Determine the [x, y] coordinate at the center of the cell enclosing the given text.  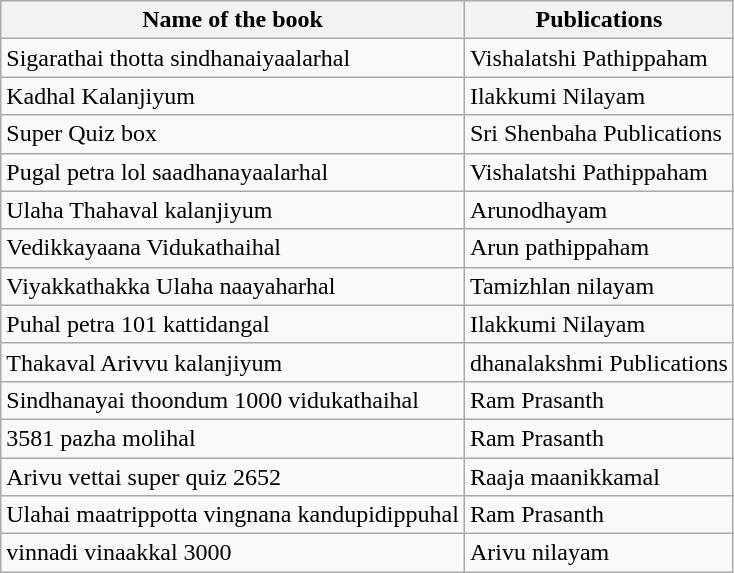
Viyakkathakka Ulaha naayaharhal [233, 286]
dhanalakshmi Publications [598, 362]
Publications [598, 20]
Name of the book [233, 20]
Super Quiz box [233, 134]
Pugal petra lol saadhanayaalarhal [233, 172]
Arunodhayam [598, 210]
Sigarathai thotta sindhanaiyaalarhal [233, 58]
Raaja maanikkamal [598, 477]
Sri Shenbaha Publications [598, 134]
Sindhanayai thoondum 1000 vidukathaihal [233, 400]
Ulaha Thahaval kalanjiyum [233, 210]
vinnadi vinaakkal 3000 [233, 553]
Arivu vettai super quiz 2652 [233, 477]
Kadhal Kalanjiyum [233, 96]
Arivu nilayam [598, 553]
3581 pazha molihal [233, 438]
Thakaval Arivvu kalanjiyum [233, 362]
Vedikkayaana Vidukathaihal [233, 248]
Arun pathippaham [598, 248]
Puhal petra 101 kattidangal [233, 324]
Tamizhlan nilayam [598, 286]
Ulahai maatrippotta vingnana kandupidippuhal [233, 515]
